For the text-containing cell, return its midpoint in (x, y) coordinate format. 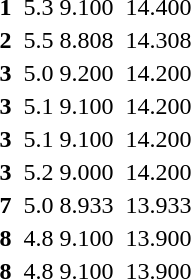
8.808 (86, 40)
5.2 (38, 172)
5.5 (38, 40)
9.000 (86, 172)
8.933 (86, 205)
9.200 (86, 73)
4.8 (38, 238)
